Identify which cell holds the provided text, then report its (x, y) central coordinate. 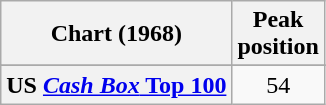
US Cash Box Top 100 (116, 85)
Chart (1968) (116, 34)
54 (278, 85)
Peakposition (278, 34)
